Extract the [x, y] coordinate from the center of the cell holding the provided text.  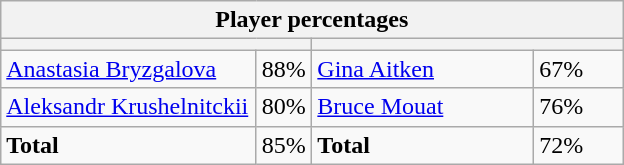
85% [284, 145]
Aleksandr Krushelnitckii [128, 107]
80% [284, 107]
72% [578, 145]
Bruce Mouat [423, 107]
88% [284, 69]
76% [578, 107]
Gina Aitken [423, 69]
Anastasia Bryzgalova [128, 69]
Player percentages [312, 20]
67% [578, 69]
